For the text-containing cell, return its midpoint in (X, Y) coordinate format. 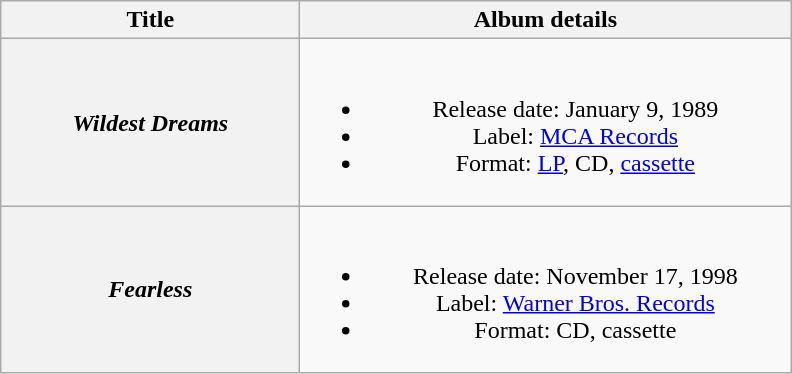
Fearless (150, 290)
Album details (546, 20)
Wildest Dreams (150, 122)
Release date: January 9, 1989Label: MCA RecordsFormat: LP, CD, cassette (546, 122)
Release date: November 17, 1998Label: Warner Bros. RecordsFormat: CD, cassette (546, 290)
Title (150, 20)
